Scan for the cell matching the given text and deliver its (x, y) coordinate at center. 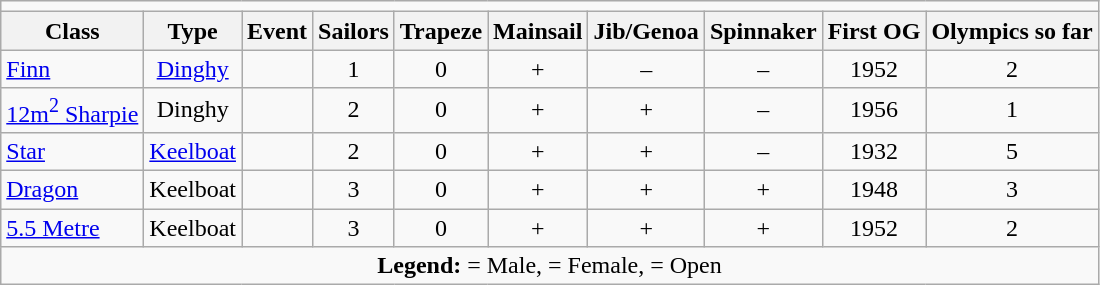
Sailors (354, 31)
Finn (72, 69)
5 (1012, 151)
5.5 Metre (72, 228)
Olympics so far (1012, 31)
Trapeze (440, 31)
Jib/Genoa (646, 31)
1956 (874, 110)
Star (72, 151)
1932 (874, 151)
12m2 Sharpie (72, 110)
Spinnaker (763, 31)
Class (72, 31)
Legend: = Male, = Female, = Open (550, 266)
Event (278, 31)
1948 (874, 190)
Dragon (72, 190)
First OG (874, 31)
Type (193, 31)
Mainsail (538, 31)
